Search for the cell housing the specified text and yield its [x, y] center coordinate. 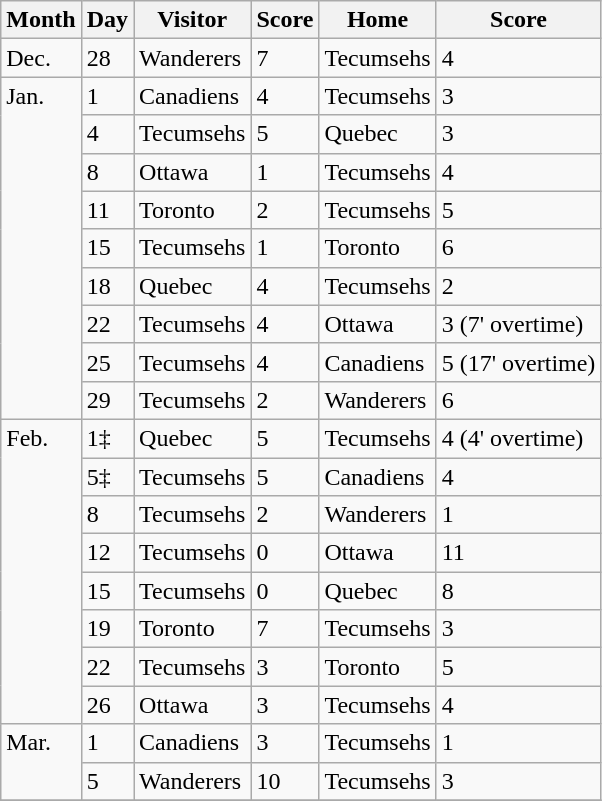
28 [107, 58]
5 (17' overtime) [518, 362]
5‡ [107, 477]
Dec. [41, 58]
10 [285, 781]
Month [41, 20]
Visitor [192, 20]
29 [107, 400]
3 (7' overtime) [518, 324]
Jan. [41, 248]
12 [107, 553]
Home [378, 20]
Feb. [41, 571]
25 [107, 362]
1‡ [107, 438]
19 [107, 629]
18 [107, 286]
Day [107, 20]
Mar. [41, 762]
26 [107, 705]
4 (4' overtime) [518, 438]
